Search for the cell housing the specified text and yield its [X, Y] center coordinate. 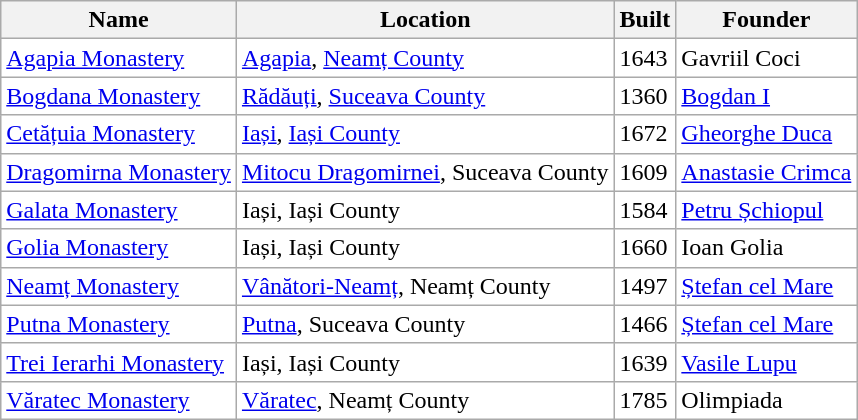
Built [645, 20]
Cetățuia Monastery [119, 134]
Gavriil Coci [766, 58]
1360 [645, 96]
Galata Monastery [119, 210]
Golia Monastery [119, 248]
Putna, Suceava County [425, 324]
1639 [645, 362]
Bogdana Monastery [119, 96]
Location [425, 20]
Văratec Monastery [119, 400]
Founder [766, 20]
Agapia, Neamț County [425, 58]
Neamț Monastery [119, 286]
Name [119, 20]
Rădăuți, Suceava County [425, 96]
1643 [645, 58]
1584 [645, 210]
Olimpiada [766, 400]
Petru Șchiopul [766, 210]
Văratec, Neamț County [425, 400]
Vasile Lupu [766, 362]
Putna Monastery [119, 324]
Trei Ierarhi Monastery [119, 362]
Ioan Golia [766, 248]
1609 [645, 172]
Bogdan I [766, 96]
Agapia Monastery [119, 58]
1672 [645, 134]
1497 [645, 286]
Mitocu Dragomirnei, Suceava County [425, 172]
1785 [645, 400]
1466 [645, 324]
Dragomirna Monastery [119, 172]
Gheorghe Duca [766, 134]
1660 [645, 248]
Anastasie Crimca [766, 172]
Vânători-Neamț, Neamț County [425, 286]
